Pinpoint the cell where the given text exists, returning its [x, y] midpoint coordinate. 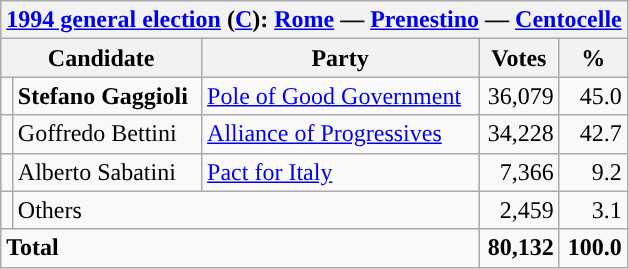
42.7 [593, 134]
2,459 [520, 210]
Alliance of Progressives [340, 134]
Votes [520, 58]
Pole of Good Government [340, 96]
3.1 [593, 210]
% [593, 58]
Goffredo Bettini [106, 134]
7,366 [520, 172]
Pact for Italy [340, 172]
36,079 [520, 96]
34,228 [520, 134]
100.0 [593, 248]
Party [340, 58]
9.2 [593, 172]
Stefano Gaggioli [106, 96]
Alberto Sabatini [106, 172]
Candidate [102, 58]
1994 general election (C): Rome — Prenestino — Centocelle [314, 20]
45.0 [593, 96]
Others [245, 210]
Total [240, 248]
80,132 [520, 248]
